Scan for the cell matching the given text and deliver its (x, y) coordinate at center. 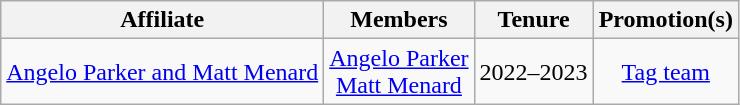
Angelo ParkerMatt Menard (399, 72)
Members (399, 20)
Promotion(s) (666, 20)
Affiliate (162, 20)
Tenure (534, 20)
Angelo Parker and Matt Menard (162, 72)
2022–2023 (534, 72)
Tag team (666, 72)
